From the cell containing the given text, extract its center point as (X, Y) coordinate. 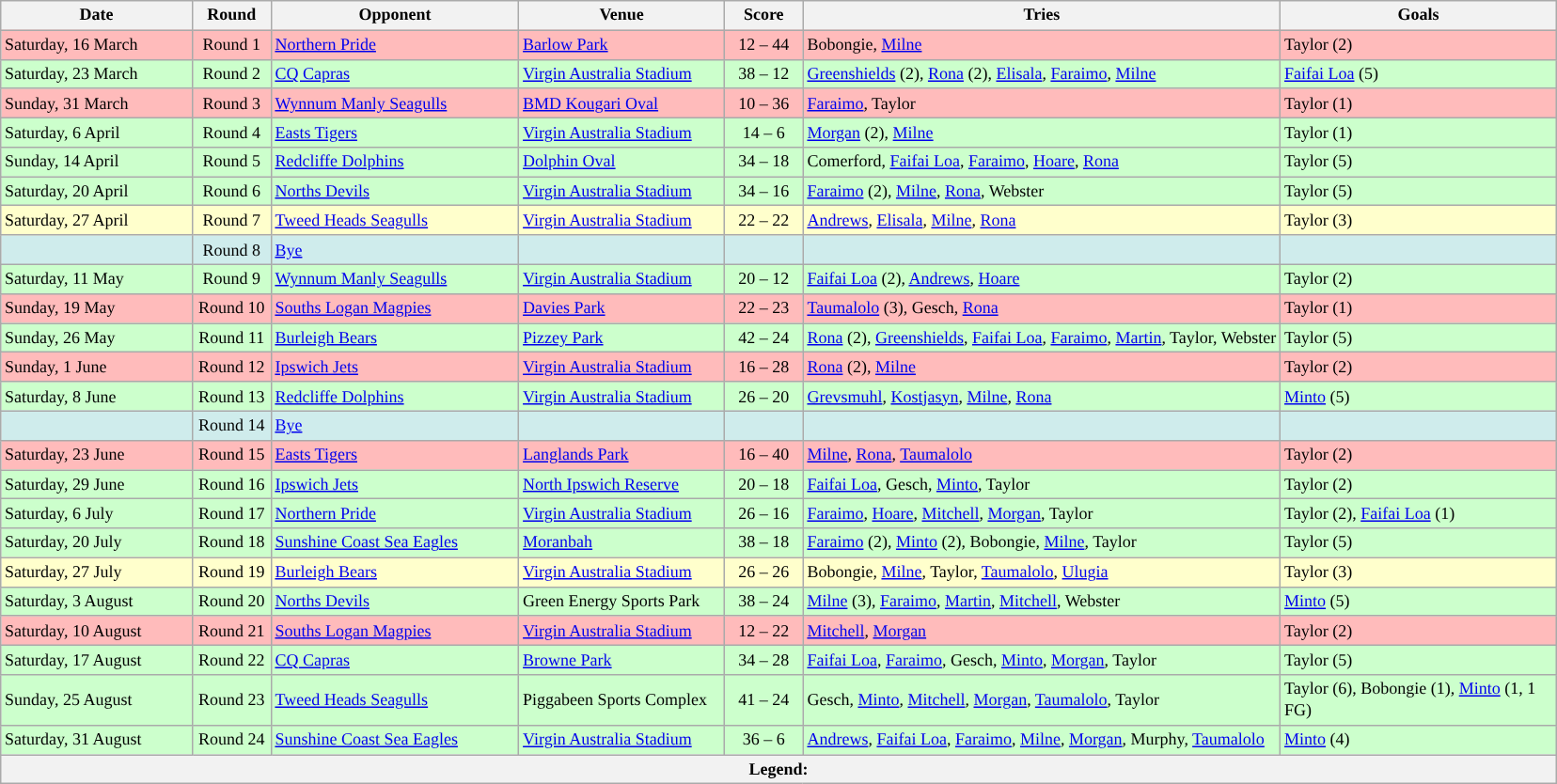
Sunday, 26 May (97, 338)
Langlands Park (622, 455)
North Ipswich Reserve (622, 485)
Round 5 (231, 162)
Round 18 (231, 543)
Legend: (778, 769)
26 – 26 (763, 572)
Taylor (6), Bobongie (1), Minto (1, 1 FG) (1419, 700)
14 – 6 (763, 132)
Faifai Loa, Gesch, Minto, Taylor (1042, 485)
Saturday, 20 July (97, 543)
38 – 24 (763, 602)
Round 11 (231, 338)
Mitchell, Morgan (1042, 630)
Sunday, 31 March (97, 103)
42 – 24 (763, 338)
Tries (1042, 15)
Round 2 (231, 73)
Round 7 (231, 220)
26 – 20 (763, 397)
Pizzey Park (622, 338)
Round 9 (231, 278)
Round 16 (231, 485)
Saturday, 29 June (97, 485)
12 – 22 (763, 630)
Saturday, 3 August (97, 602)
Davies Park (622, 308)
Venue (622, 15)
Milne (3), Faraimo, Martin, Mitchell, Webster (1042, 602)
Barlow Park (622, 45)
Round 24 (231, 739)
34 – 28 (763, 660)
Saturday, 10 August (97, 630)
Round 8 (231, 250)
Dolphin Oval (622, 162)
Browne Park (622, 660)
Saturday, 6 July (97, 513)
Round (231, 15)
Round 1 (231, 45)
38 – 18 (763, 543)
Saturday, 16 March (97, 45)
Andrews, Elisala, Milne, Rona (1042, 220)
Round 21 (231, 630)
38 – 12 (763, 73)
Round 19 (231, 572)
Round 13 (231, 397)
Saturday, 20 April (97, 192)
Round 6 (231, 192)
Faraimo (2), Milne, Rona, Webster (1042, 192)
Andrews, Faifai Loa, Faraimo, Milne, Morgan, Murphy, Taumalolo (1042, 739)
Greenshields (2), Rona (2), Elisala, Faraimo, Milne (1042, 73)
Rona (2), Greenshields, Faifai Loa, Faraimo, Martin, Taylor, Webster (1042, 338)
Sunday, 14 April (97, 162)
Goals (1419, 15)
36 – 6 (763, 739)
20 – 12 (763, 278)
Round 20 (231, 602)
Sunday, 1 June (97, 367)
16 – 40 (763, 455)
Comerford, Faifai Loa, Faraimo, Hoare, Rona (1042, 162)
Faifai Loa (5) (1419, 73)
Round 17 (231, 513)
Round 10 (231, 308)
Saturday, 8 June (97, 397)
Taumalolo (3), Gesch, Rona (1042, 308)
Milne, Rona, Taumalolo (1042, 455)
Round 4 (231, 132)
Saturday, 17 August (97, 660)
BMD Kougari Oval (622, 103)
Sunday, 25 August (97, 700)
Saturday, 6 April (97, 132)
Grevsmuhl, Kostjasyn, Milne, Rona (1042, 397)
Faifai Loa (2), Andrews, Hoare (1042, 278)
Faraimo (2), Minto (2), Bobongie, Milne, Taylor (1042, 543)
Bobongie, Milne (1042, 45)
Taylor (2), Faifai Loa (1) (1419, 513)
Round 3 (231, 103)
20 – 18 (763, 485)
Saturday, 23 March (97, 73)
Faifai Loa, Faraimo, Gesch, Minto, Morgan, Taylor (1042, 660)
34 – 16 (763, 192)
Round 22 (231, 660)
Saturday, 31 August (97, 739)
Date (97, 15)
Round 12 (231, 367)
Green Energy Sports Park (622, 602)
Opponent (395, 15)
Saturday, 27 July (97, 572)
Morgan (2), Milne (1042, 132)
41 – 24 (763, 700)
26 – 16 (763, 513)
Round 14 (231, 425)
Score (763, 15)
22 – 23 (763, 308)
34 – 18 (763, 162)
Faraimo, Hoare, Mitchell, Morgan, Taylor (1042, 513)
Saturday, 11 May (97, 278)
10 – 36 (763, 103)
Round 15 (231, 455)
Sunday, 19 May (97, 308)
Saturday, 23 June (97, 455)
Saturday, 27 April (97, 220)
Minto (4) (1419, 739)
Moranbah (622, 543)
Piggabeen Sports Complex (622, 700)
Faraimo, Taylor (1042, 103)
Bobongie, Milne, Taylor, Taumalolo, Ulugia (1042, 572)
22 – 22 (763, 220)
Gesch, Minto, Mitchell, Morgan, Taumalolo, Taylor (1042, 700)
Round 23 (231, 700)
Rona (2), Milne (1042, 367)
12 – 44 (763, 45)
16 – 28 (763, 367)
